Output the (X, Y) coordinate of the center of the cell containing the given text.  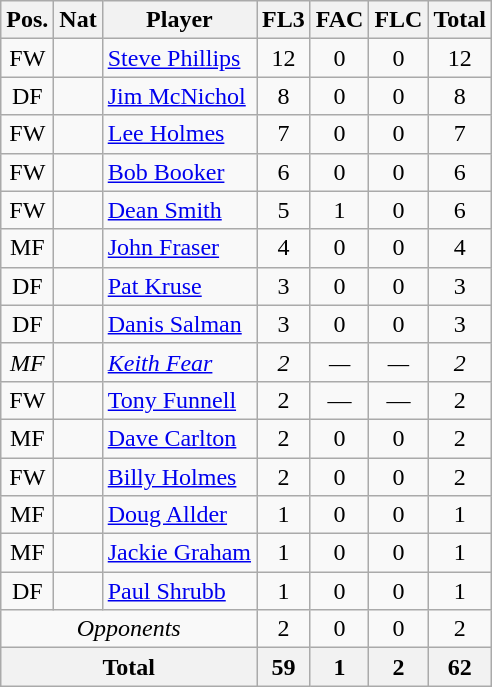
Jim McNichol (179, 96)
5 (284, 210)
Pat Kruse (179, 286)
Player (179, 20)
Bob Booker (179, 172)
Billy Holmes (179, 477)
62 (460, 667)
Pos. (28, 20)
59 (284, 667)
John Fraser (179, 248)
Danis Salman (179, 324)
Tony Funnell (179, 400)
Jackie Graham (179, 553)
Lee Holmes (179, 134)
Steve Phillips (179, 58)
Dave Carlton (179, 438)
Keith Fear (179, 362)
FL3 (284, 20)
Dean Smith (179, 210)
Paul Shrubb (179, 591)
Opponents (129, 629)
FLC (398, 20)
Nat (78, 20)
Doug Allder (179, 515)
FAC (340, 20)
